Identify which cell holds the provided text, then report its (X, Y) central coordinate. 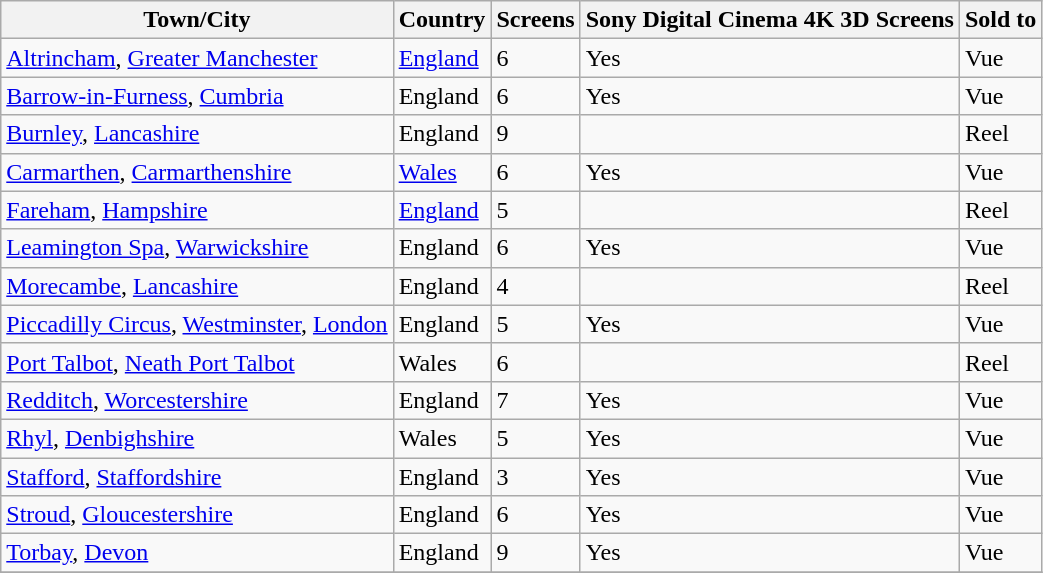
Country (442, 20)
Morecambe, Lancashire (197, 286)
Carmarthen, Carmarthenshire (197, 172)
Leamington Spa, Warwickshire (197, 248)
Rhyl, Denbighshire (197, 438)
Altrincham, Greater Manchester (197, 58)
4 (536, 286)
Port Talbot, Neath Port Talbot (197, 362)
Sony Digital Cinema 4K 3D Screens (770, 20)
Redditch, Worcestershire (197, 400)
Stroud, Gloucestershire (197, 515)
Screens (536, 20)
Burnley, Lancashire (197, 134)
7 (536, 400)
Town/City (197, 20)
Barrow-in-Furness, Cumbria (197, 96)
Sold to (1000, 20)
Piccadilly Circus, Westminster, London (197, 324)
Stafford, Staffordshire (197, 477)
3 (536, 477)
Fareham, Hampshire (197, 210)
Torbay, Devon (197, 553)
